Determine the (x, y) coordinate at the center of the cell enclosing the given text.  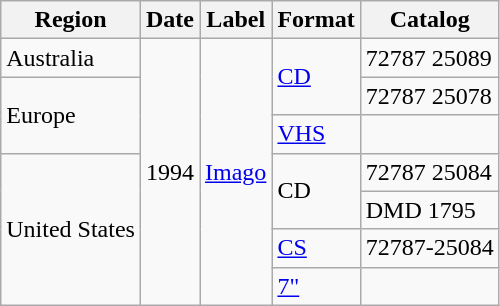
Date (170, 20)
CS (316, 248)
Australia (71, 58)
7" (316, 286)
72787 25078 (430, 96)
Imago (236, 172)
VHS (316, 134)
Label (236, 20)
72787 25084 (430, 172)
Catalog (430, 20)
Europe (71, 115)
1994 (170, 172)
DMD 1795 (430, 210)
72787 25089 (430, 58)
Region (71, 20)
72787-25084 (430, 248)
Format (316, 20)
United States (71, 229)
